Detect which cell encompasses the target text, then output its [x, y] center coordinate. 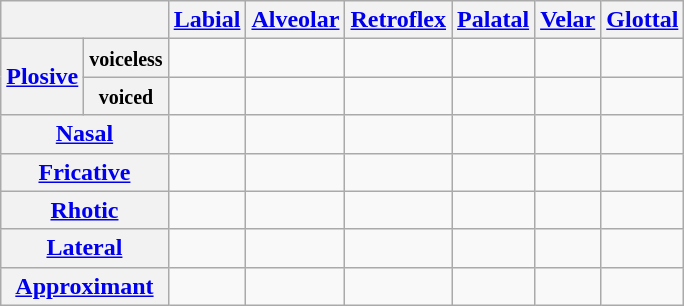
Nasal [84, 134]
voiced [126, 96]
Lateral [84, 248]
Glottal [642, 20]
voiceless [126, 58]
Retroflex [398, 20]
Fricative [84, 172]
Approximant [84, 286]
Alveolar [296, 20]
Plosive [42, 77]
Labial [207, 20]
Velar [568, 20]
Rhotic [84, 210]
Palatal [494, 20]
